Locate the cell with the specified text and output its (x, y) center coordinate. 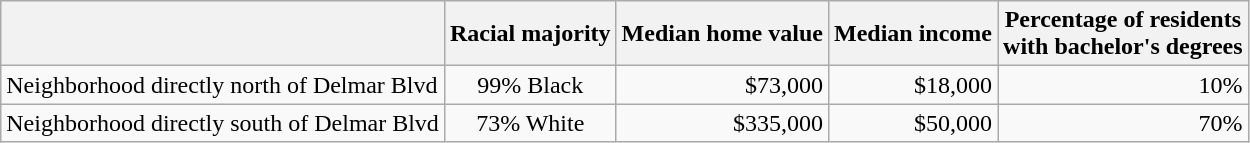
$50,000 (912, 123)
73% White (530, 123)
$18,000 (912, 85)
70% (1124, 123)
10% (1124, 85)
Median income (912, 34)
99% Black (530, 85)
$73,000 (722, 85)
Neighborhood directly north of Delmar Blvd (223, 85)
Racial majority (530, 34)
Percentage of residents with bachelor's degrees (1124, 34)
Median home value (722, 34)
Neighborhood directly south of Delmar Blvd (223, 123)
$335,000 (722, 123)
